Determine the (x, y) coordinate at the center of the cell enclosing the given text.  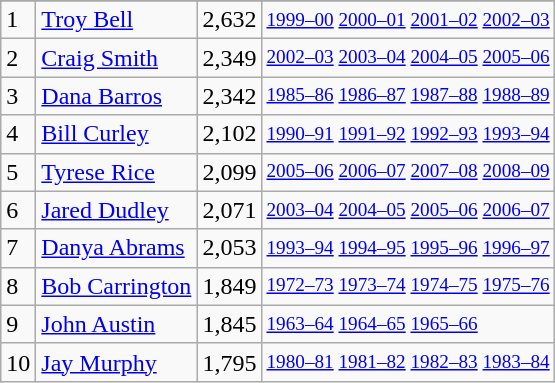
2002–03 2003–04 2004–05 2005–06 (408, 58)
2005–06 2006–07 2007–08 2008–09 (408, 172)
2,099 (230, 172)
1,795 (230, 362)
Troy Bell (116, 20)
1,845 (230, 324)
1990–91 1991–92 1992–93 1993–94 (408, 134)
2,071 (230, 210)
5 (18, 172)
1999–00 2000–01 2001–02 2002–03 (408, 20)
8 (18, 286)
2,342 (230, 96)
Jared Dudley (116, 210)
Dana Barros (116, 96)
2,053 (230, 248)
3 (18, 96)
Tyrese Rice (116, 172)
1972–73 1973–74 1974–75 1975–76 (408, 286)
2,102 (230, 134)
10 (18, 362)
1,849 (230, 286)
Jay Murphy (116, 362)
1 (18, 20)
2 (18, 58)
2,349 (230, 58)
7 (18, 248)
Bob Carrington (116, 286)
6 (18, 210)
9 (18, 324)
Craig Smith (116, 58)
1963–64 1964–65 1965–66 (408, 324)
John Austin (116, 324)
2003–04 2004–05 2005–06 2006–07 (408, 210)
1985–86 1986–87 1987–88 1988–89 (408, 96)
2,632 (230, 20)
1980–81 1981–82 1982–83 1983–84 (408, 362)
4 (18, 134)
Danya Abrams (116, 248)
Bill Curley (116, 134)
1993–94 1994–95 1995–96 1996–97 (408, 248)
